Provide the [x, y] coordinate of the cell's center where the given text is located.  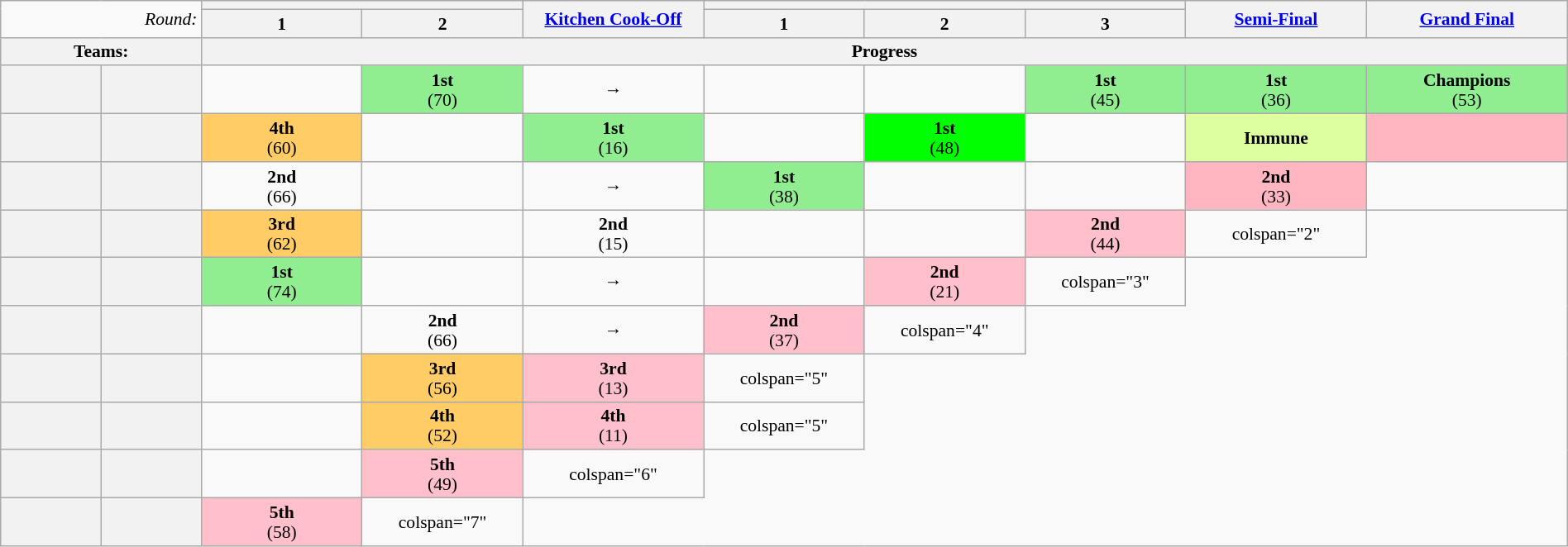
4th(52) [442, 426]
Semi-Final [1277, 19]
1st(48) [944, 138]
2nd(44) [1105, 234]
1st(45) [1105, 90]
3 [1105, 23]
Round: [101, 19]
Progress [885, 51]
colspan="6" [614, 474]
5th(58) [282, 522]
1st(36) [1277, 90]
1st(74) [282, 282]
1st(38) [784, 186]
colspan="3" [1105, 282]
Teams: [101, 51]
Kitchen Cook-Off [614, 19]
3rd(62) [282, 234]
colspan="2" [1277, 234]
Grand Final [1467, 19]
4th(11) [614, 426]
3rd(56) [442, 378]
colspan="7" [442, 522]
2nd(37) [784, 330]
colspan="4" [944, 330]
3rd(13) [614, 378]
1st(70) [442, 90]
2nd(33) [1277, 186]
5th(49) [442, 474]
Immune [1277, 138]
2nd(21) [944, 282]
2nd(15) [614, 234]
4th(60) [282, 138]
Champions(53) [1467, 90]
1st(16) [614, 138]
